Output the [X, Y] coordinate of the center of the cell containing the given text.  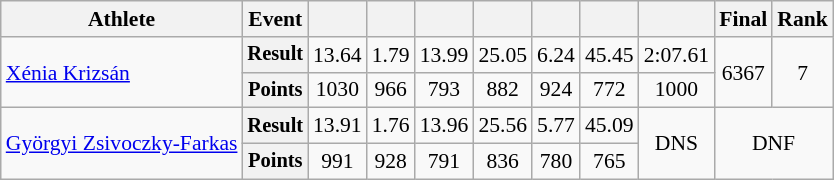
1.79 [391, 55]
836 [502, 162]
45.45 [610, 55]
966 [391, 90]
5.77 [556, 126]
Györgyi Zsivoczky-Farkas [122, 144]
991 [338, 162]
DNS [676, 144]
924 [556, 90]
Event [275, 19]
Xénia Krizsán [122, 72]
25.05 [502, 55]
780 [556, 162]
7 [802, 72]
772 [610, 90]
Athlete [122, 19]
882 [502, 90]
Rank [802, 19]
13.99 [444, 55]
6367 [743, 72]
13.64 [338, 55]
13.96 [444, 126]
45.09 [610, 126]
793 [444, 90]
1000 [676, 90]
765 [610, 162]
13.91 [338, 126]
25.56 [502, 126]
928 [391, 162]
1.76 [391, 126]
DNF [774, 144]
6.24 [556, 55]
1030 [338, 90]
2:07.61 [676, 55]
Final [743, 19]
791 [444, 162]
